Return (X, Y) of the center of cell containing provided text 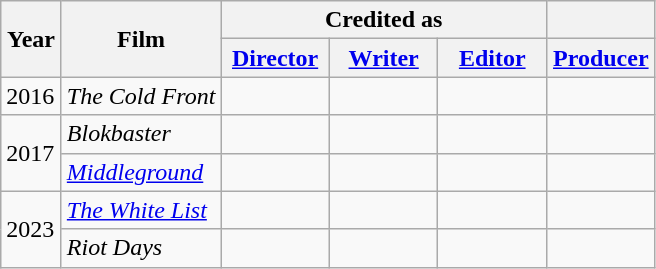
Blokbaster (141, 134)
Film (141, 39)
2017 (32, 153)
Riot Days (141, 248)
Editor (492, 58)
Producer (602, 58)
Middleground (141, 172)
Director (276, 58)
Writer (384, 58)
Year (32, 39)
The White List (141, 210)
2023 (32, 229)
2016 (32, 96)
The Cold Front (141, 96)
Credited as (384, 20)
